For the text-containing cell, return its midpoint in (X, Y) coordinate format. 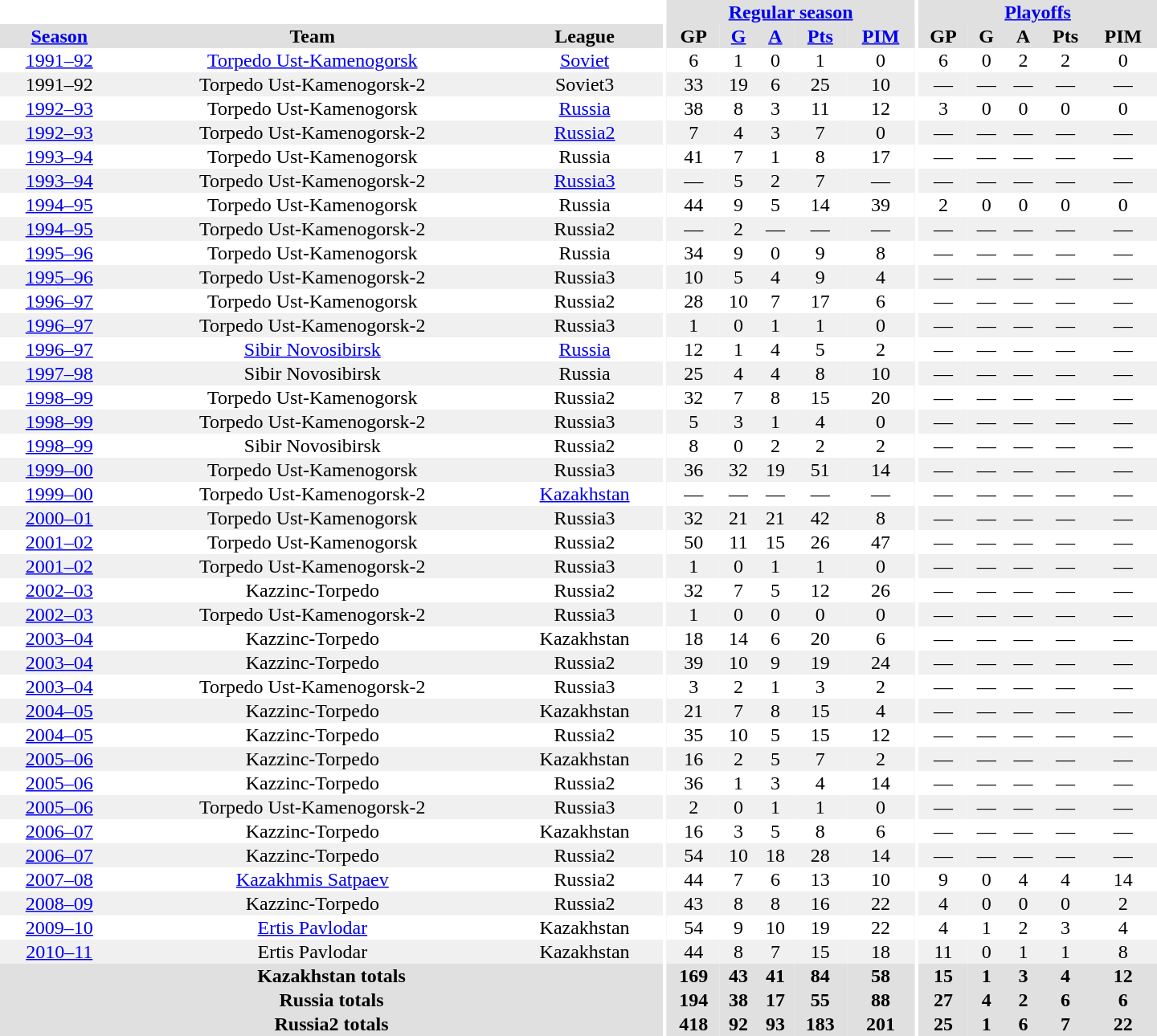
2008–09 (59, 903)
Russia totals (331, 1000)
183 (820, 1024)
35 (693, 735)
Kazakhmis Satpaev (313, 879)
2010–11 (59, 952)
League (585, 36)
24 (881, 663)
Kazakhstan totals (331, 976)
Russia2 totals (331, 1024)
34 (693, 253)
84 (820, 976)
1997–98 (59, 373)
Season (59, 36)
33 (693, 84)
Team (313, 36)
47 (881, 542)
2009–10 (59, 928)
2007–08 (59, 879)
169 (693, 976)
418 (693, 1024)
58 (881, 976)
92 (738, 1024)
27 (943, 1000)
93 (775, 1024)
2000–01 (59, 518)
42 (820, 518)
Soviet3 (585, 84)
88 (881, 1000)
201 (881, 1024)
194 (693, 1000)
51 (820, 470)
Playoffs (1038, 12)
13 (820, 879)
55 (820, 1000)
Soviet (585, 60)
Regular season (791, 12)
50 (693, 542)
